Scan for the cell matching the given text and deliver its [X, Y] coordinate at center. 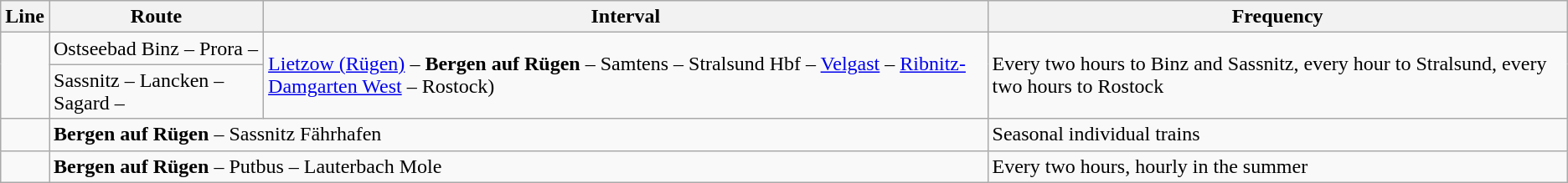
Lietzow (Rügen) – Bergen auf Rügen – Samtens – Stralsund Hbf – Velgast – Ribnitz-Damgarten West – Rostock) [626, 75]
Bergen auf Rügen – Putbus – Lauterbach Mole [518, 166]
Every two hours, hourly in the summer [1277, 166]
Sassnitz – Lancken – Sagard – [156, 92]
Bergen auf Rügen – Sassnitz Fährhafen [518, 135]
Line [25, 17]
Seasonal individual trains [1277, 135]
Route [156, 17]
Ostseebad Binz – Prora – [156, 48]
Interval [626, 17]
Every two hours to Binz and Sassnitz, every hour to Stralsund, every two hours to Rostock [1277, 75]
Frequency [1277, 17]
